Return [X, Y] of the center of cell containing provided text 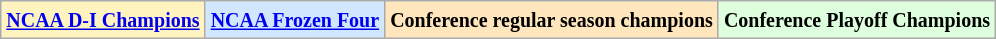
Conference Playoff Champions [856, 20]
NCAA D-I Champions [103, 20]
NCAA Frozen Four [295, 20]
Conference regular season champions [552, 20]
